From the cell containing the given text, extract its center point as [X, Y] coordinate. 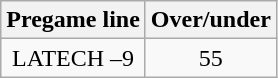
55 [210, 58]
Over/under [210, 20]
Pregame line [74, 20]
LATECH –9 [74, 58]
